Capture the cell that displays the provided text and extract its [x, y] central coordinate. 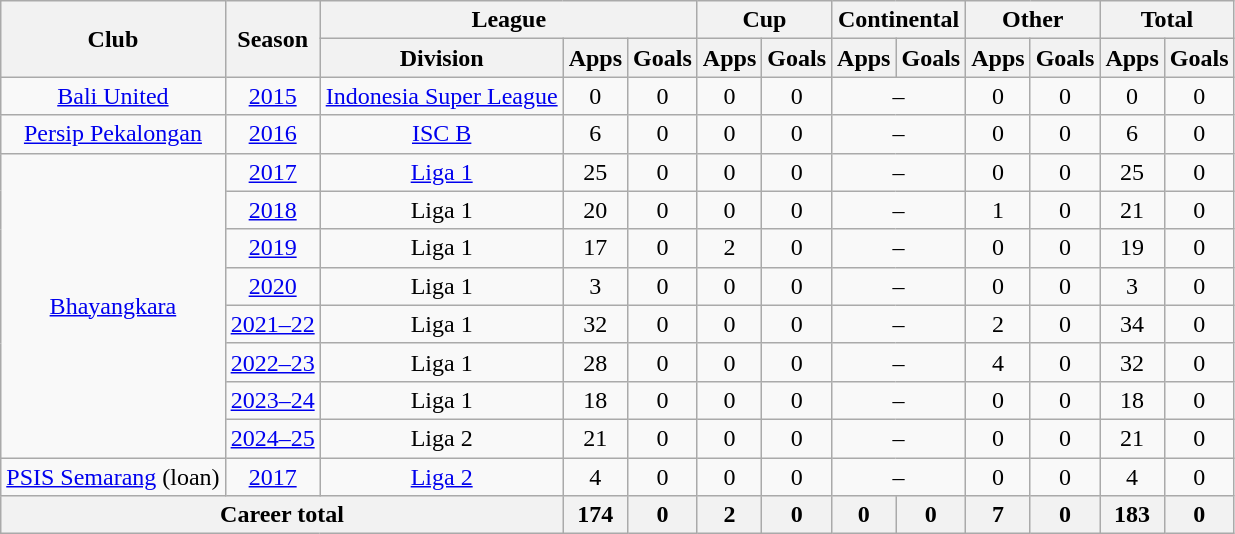
34 [1132, 324]
Bali United [113, 96]
183 [1132, 515]
2021–22 [272, 324]
28 [595, 362]
Persip Pekalongan [113, 134]
17 [595, 248]
Season [272, 39]
2016 [272, 134]
Continental [899, 20]
Other [1033, 20]
Indonesia Super League [442, 96]
Career total [282, 515]
2023–24 [272, 400]
Total [1167, 20]
2015 [272, 96]
2022–23 [272, 362]
Club [113, 39]
20 [595, 210]
Cup [764, 20]
1 [998, 210]
Division [442, 58]
PSIS Semarang (loan) [113, 477]
19 [1132, 248]
ISC B [442, 134]
174 [595, 515]
2024–25 [272, 438]
7 [998, 515]
2018 [272, 210]
Bhayangkara [113, 305]
League [508, 20]
2019 [272, 248]
2020 [272, 286]
